For the text-containing cell, return its midpoint in (X, Y) coordinate format. 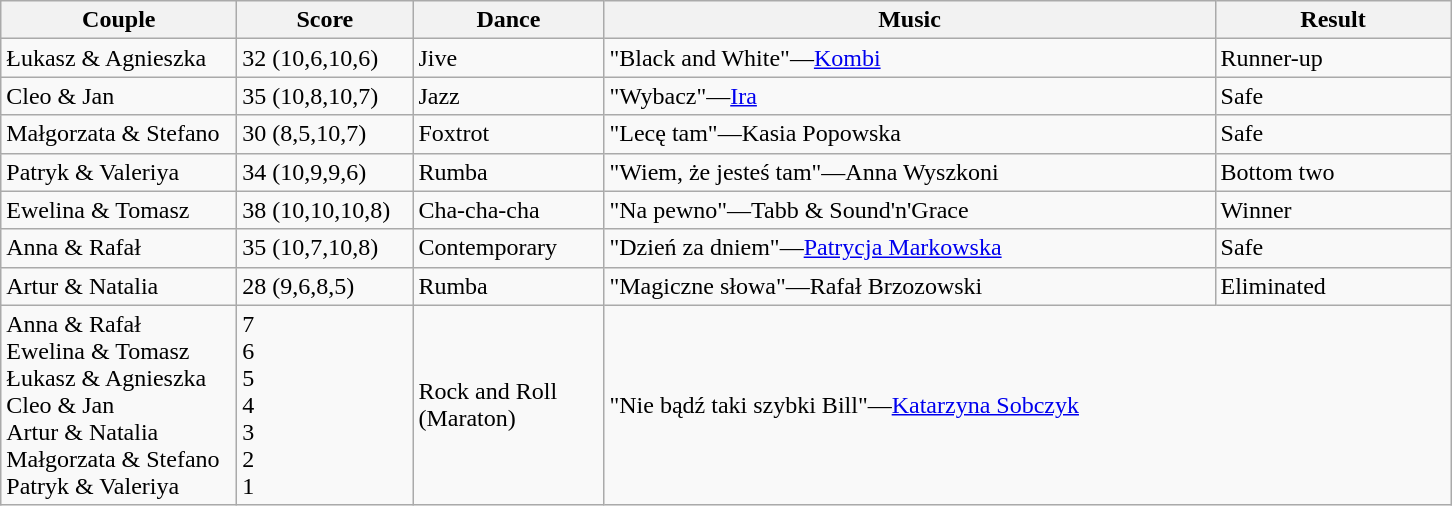
32 (10,6,10,6) (325, 58)
30 (8,5,10,7) (325, 134)
Anna & RafałEwelina & TomaszŁukasz & AgnieszkaCleo & JanArtur & NataliaMałgorzata & StefanoPatryk & Valeriya (119, 405)
"Wybacz"—Ira (910, 96)
"Lecę tam"—Kasia Popowska (910, 134)
Jazz (508, 96)
35 (10,8,10,7) (325, 96)
Bottom two (1333, 172)
"Black and White"—Kombi (910, 58)
Łukasz & Agnieszka (119, 58)
Anna & Rafał (119, 248)
Winner (1333, 210)
"Magiczne słowa"—Rafał Brzozowski (910, 286)
Music (910, 20)
"Na pewno"—Tabb & Sound'n'Grace (910, 210)
Contemporary (508, 248)
35 (10,7,10,8) (325, 248)
Eliminated (1333, 286)
"Nie bądź taki szybki Bill"—Katarzyna Sobczyk (1028, 405)
Dance (508, 20)
38 (10,10,10,8) (325, 210)
"Wiem, że jesteś tam"—Anna Wyszkoni (910, 172)
Małgorzata & Stefano (119, 134)
Rock and Roll(Maraton) (508, 405)
34 (10,9,9,6) (325, 172)
Score (325, 20)
Artur & Natalia (119, 286)
Couple (119, 20)
Cleo & Jan (119, 96)
Runner-up (1333, 58)
Jive (508, 58)
7654321 (325, 405)
Result (1333, 20)
Ewelina & Tomasz (119, 210)
28 (9,6,8,5) (325, 286)
Patryk & Valeriya (119, 172)
Foxtrot (508, 134)
"Dzień za dniem"—Patrycja Markowska (910, 248)
Cha-cha-cha (508, 210)
